Return [x, y] of the center of cell containing provided text 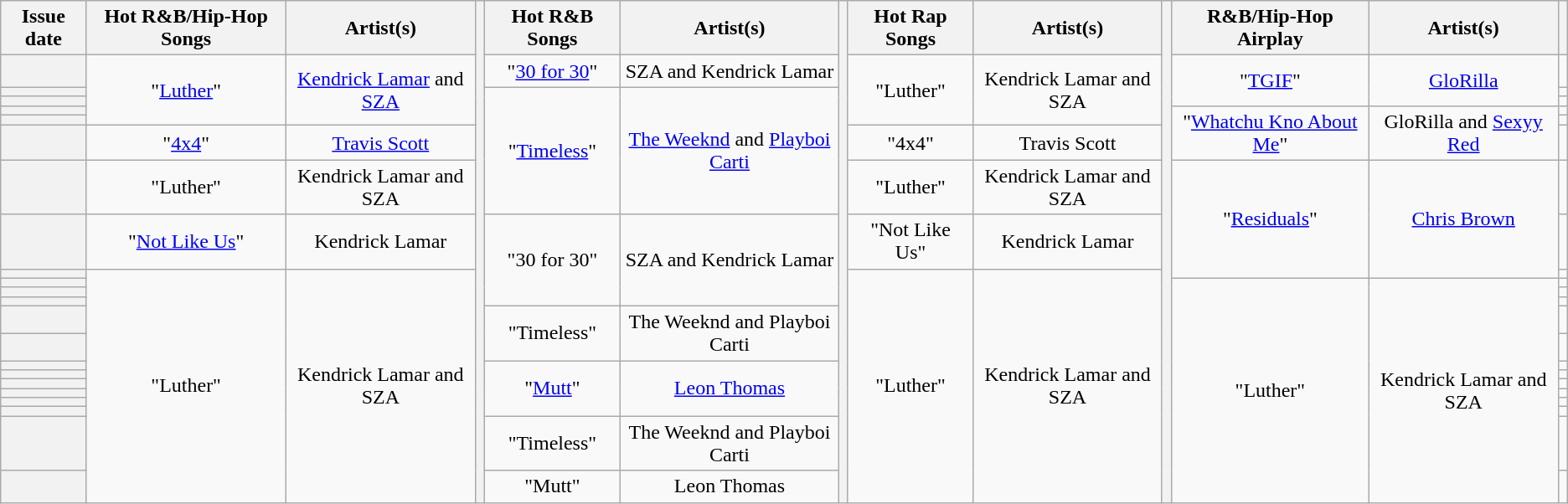
Hot R&B/Hip-Hop Songs [186, 28]
Hot Rap Songs [910, 28]
"TGIF" [1270, 80]
Hot R&B Songs [552, 28]
Chris Brown [1463, 219]
Issue date [44, 28]
R&B/Hip-Hop Airplay [1270, 28]
GloRilla and Sexyy Red [1463, 132]
GloRilla [1463, 80]
"Whatchu Kno About Me" [1270, 132]
"Residuals" [1270, 219]
